From the cell containing the given text, extract its center point as (x, y) coordinate. 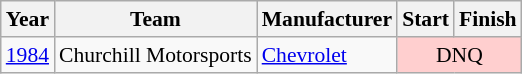
Start (426, 19)
Finish (488, 19)
Chevrolet (327, 55)
DNQ (460, 55)
Manufacturer (327, 19)
1984 (28, 55)
Year (28, 19)
Team (156, 19)
Churchill Motorsports (156, 55)
